For the text-containing cell, return its midpoint in (X, Y) coordinate format. 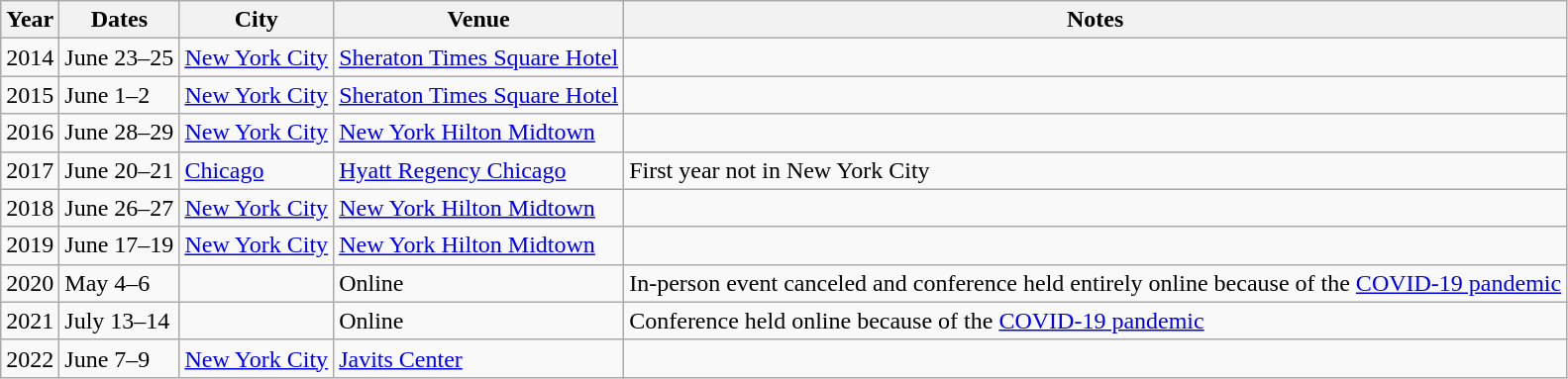
June 26–27 (119, 208)
In‑person event canceled and conference held entirely online because of the COVID-19 pandemic (1096, 283)
First year not in New York City (1096, 170)
2020 (30, 283)
May 4–6 (119, 283)
2022 (30, 358)
June 1–2 (119, 95)
2015 (30, 95)
Dates (119, 20)
Chicago (257, 170)
2014 (30, 57)
June 28–29 (119, 133)
2019 (30, 245)
June 20–21 (119, 170)
July 13–14 (119, 321)
2017 (30, 170)
2018 (30, 208)
2016 (30, 133)
Notes (1096, 20)
Hyatt Regency Chicago (479, 170)
2021 (30, 321)
June 7–9 (119, 358)
Javits Center (479, 358)
Conference held online because of the COVID-19 pandemic (1096, 321)
June 17–19 (119, 245)
Venue (479, 20)
June 23–25 (119, 57)
Year (30, 20)
City (257, 20)
